Return (X, Y) of the center of cell containing provided text 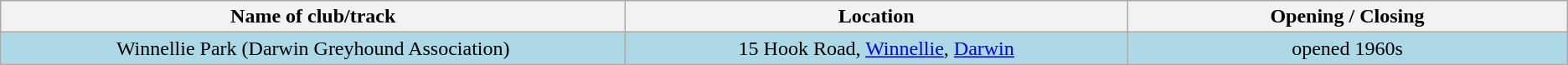
Opening / Closing (1348, 17)
Winnellie Park (Darwin Greyhound Association) (313, 48)
Location (876, 17)
opened 1960s (1348, 48)
15 Hook Road, Winnellie, Darwin (876, 48)
Name of club/track (313, 17)
